Provide the (X, Y) coordinate of the cell's center where the given text is located.  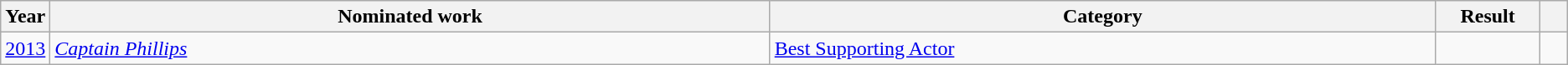
Nominated work (410, 17)
Result (1488, 17)
Category (1102, 17)
Year (25, 17)
Best Supporting Actor (1102, 48)
2013 (25, 48)
Captain Phillips (410, 48)
